Locate the cell with the specified text and output its (x, y) center coordinate. 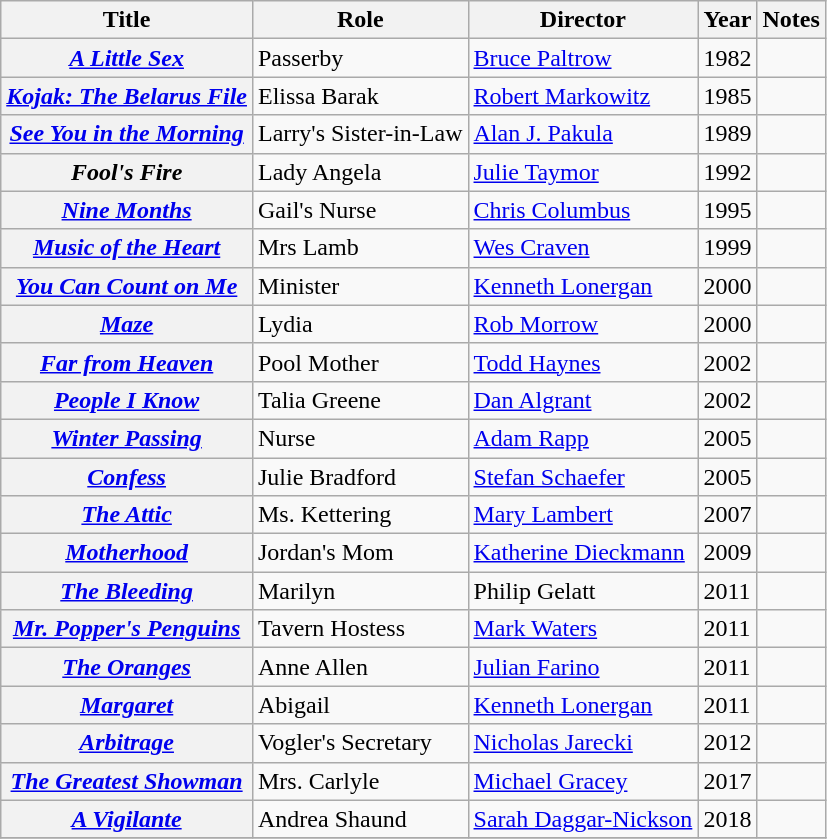
People I Know (127, 400)
Marilyn (360, 591)
1982 (728, 58)
Todd Haynes (583, 362)
Elissa Barak (360, 96)
Vogler's Secretary (360, 743)
Year (728, 20)
Director (583, 20)
Passerby (360, 58)
Anne Allen (360, 667)
Abigail (360, 705)
Kojak: The Belarus File (127, 96)
Nine Months (127, 210)
Fool's Fire (127, 172)
Jordan's Mom (360, 553)
Nurse (360, 438)
Minister (360, 286)
Andrea Shaund (360, 819)
Margaret (127, 705)
Mr. Popper's Penguins (127, 629)
Robert Markowitz (583, 96)
2009 (728, 553)
The Oranges (127, 667)
Dan Algrant (583, 400)
Bruce Paltrow (583, 58)
Julie Bradford (360, 477)
2012 (728, 743)
The Bleeding (127, 591)
1999 (728, 248)
Philip Gelatt (583, 591)
The Greatest Showman (127, 781)
Far from Heaven (127, 362)
1995 (728, 210)
2007 (728, 515)
Alan J. Pakula (583, 134)
Title (127, 20)
Mary Lambert (583, 515)
Motherhood (127, 553)
1992 (728, 172)
2017 (728, 781)
Tavern Hostess (360, 629)
Music of the Heart (127, 248)
Role (360, 20)
Stefan Schaefer (583, 477)
Gail's Nurse (360, 210)
Larry's Sister-in-Law (360, 134)
Nicholas Jarecki (583, 743)
Chris Columbus (583, 210)
Maze (127, 324)
Sarah Daggar-Nickson (583, 819)
Winter Passing (127, 438)
A Vigilante (127, 819)
Arbitrage (127, 743)
1985 (728, 96)
Mark Waters (583, 629)
A Little Sex (127, 58)
Katherine Dieckmann (583, 553)
Pool Mother (360, 362)
Ms. Kettering (360, 515)
Adam Rapp (583, 438)
2018 (728, 819)
You Can Count on Me (127, 286)
Mrs Lamb (360, 248)
Michael Gracey (583, 781)
Wes Craven (583, 248)
Mrs. Carlyle (360, 781)
1989 (728, 134)
See You in the Morning (127, 134)
Confess (127, 477)
Julie Taymor (583, 172)
The Attic (127, 515)
Lydia (360, 324)
Notes (791, 20)
Talia Greene (360, 400)
Lady Angela (360, 172)
Rob Morrow (583, 324)
Julian Farino (583, 667)
